Identify which cell holds the provided text, then report its [X, Y] central coordinate. 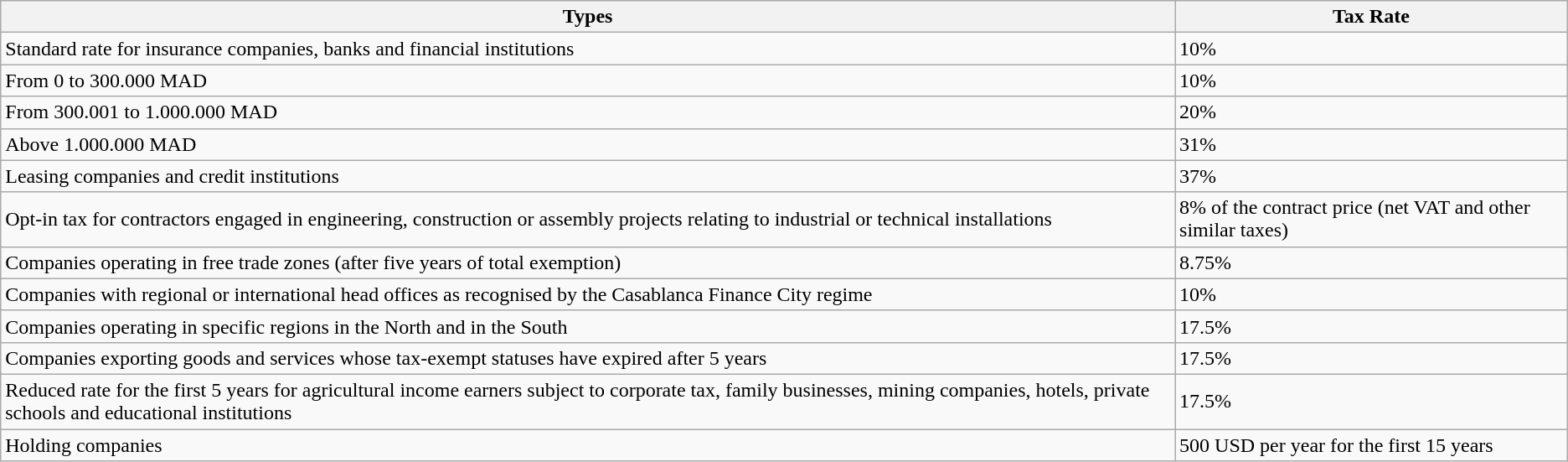
From 0 to 300.000 MAD [588, 80]
Companies operating in free trade zones (after five years of total exemption) [588, 262]
Holding companies [588, 445]
20% [1372, 112]
Companies exporting goods and services whose tax-exempt statuses have expired after 5 years [588, 358]
8% of the contract price (net VAT and other similar taxes) [1372, 220]
Companies with regional or international head offices as recognised by the Casablanca Finance City regime [588, 294]
Types [588, 17]
Leasing companies and credit institutions [588, 176]
500 USD per year for the first 15 years [1372, 445]
Companies operating in specific regions in the North and in the South [588, 326]
Above 1.000.000 MAD [588, 144]
Tax Rate [1372, 17]
Opt-in tax for contractors engaged in engineering, construction or assembly projects relating to industrial or technical installations [588, 220]
37% [1372, 176]
Standard rate for insurance companies, banks and financial institutions [588, 49]
From 300.001 to 1.000.000 MAD [588, 112]
31% [1372, 144]
8.75% [1372, 262]
